Detect which cell encompasses the target text, then output its [x, y] center coordinate. 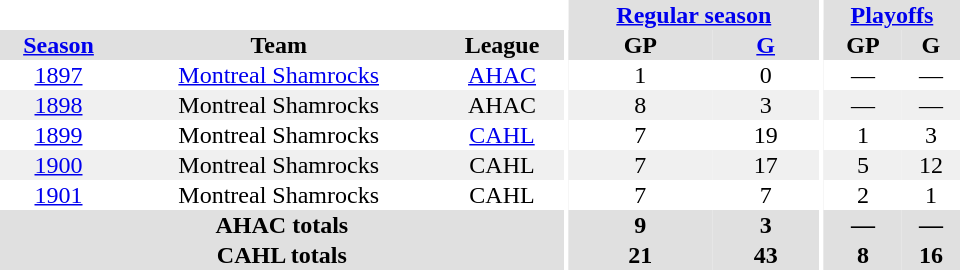
5 [863, 165]
16 [931, 255]
League [502, 45]
AHAC totals [282, 225]
43 [766, 255]
Season [58, 45]
CAHL totals [282, 255]
21 [640, 255]
1897 [58, 75]
Team [278, 45]
Playoffs [892, 15]
12 [931, 165]
Regular season [694, 15]
1900 [58, 165]
9 [640, 225]
2 [863, 195]
17 [766, 165]
1901 [58, 195]
19 [766, 135]
0 [766, 75]
1898 [58, 105]
1899 [58, 135]
